From the cell containing the given text, extract its center point as (X, Y) coordinate. 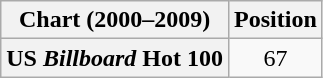
Position (276, 20)
US Billboard Hot 100 (115, 58)
Chart (2000–2009) (115, 20)
67 (276, 58)
